Pinpoint the cell where the given text exists, returning its (X, Y) midpoint coordinate. 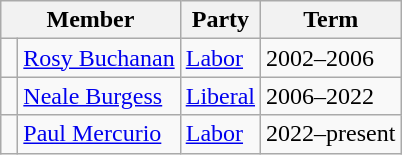
Party (220, 20)
2022–present (331, 134)
Term (331, 20)
Neale Burgess (99, 96)
Liberal (220, 96)
2002–2006 (331, 58)
Rosy Buchanan (99, 58)
Member (90, 20)
Paul Mercurio (99, 134)
2006–2022 (331, 96)
